Search for the cell housing the specified text and yield its [X, Y] center coordinate. 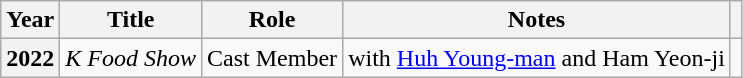
Year [30, 20]
Role [272, 20]
2022 [30, 58]
Title [131, 20]
K Food Show [131, 58]
Notes [537, 20]
Cast Member [272, 58]
with Huh Young-man and Ham Yeon-ji [537, 58]
